From the cell containing the given text, extract its center point as [X, Y] coordinate. 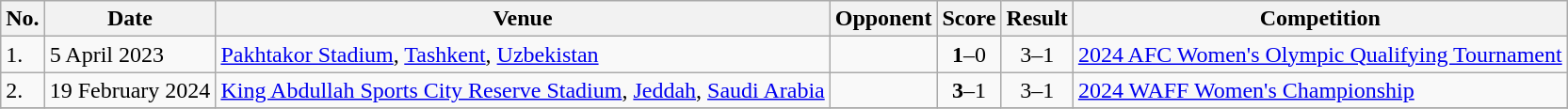
Score [969, 19]
2024 AFC Women's Olympic Qualifying Tournament [1320, 54]
5 April 2023 [130, 54]
Result [1037, 19]
Pakhtakor Stadium, Tashkent, Uzbekistan [523, 54]
Venue [523, 19]
2. [23, 90]
Opponent [883, 19]
2024 WAFF Women's Championship [1320, 90]
1. [23, 54]
King Abdullah Sports City Reserve Stadium, Jeddah, Saudi Arabia [523, 90]
No. [23, 19]
1–0 [969, 54]
Date [130, 19]
Competition [1320, 19]
19 February 2024 [130, 90]
